For the text-containing cell, return its midpoint in [x, y] coordinate format. 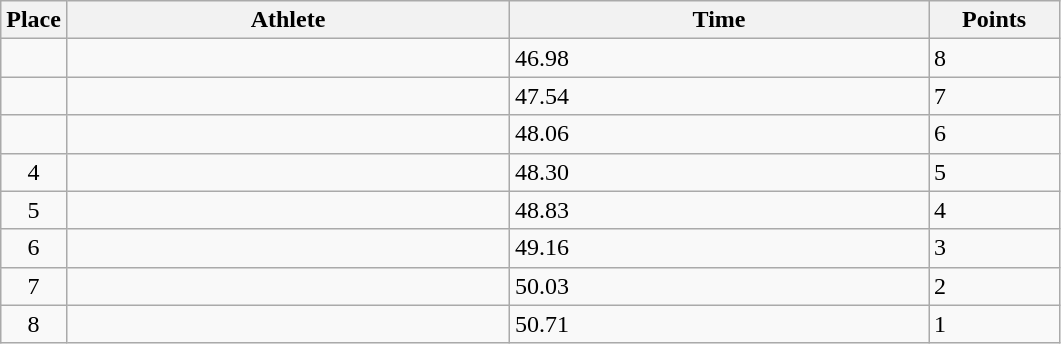
3 [994, 248]
1 [994, 324]
Athlete [288, 20]
Place [34, 20]
47.54 [720, 96]
Points [994, 20]
48.83 [720, 210]
48.06 [720, 134]
50.03 [720, 286]
49.16 [720, 248]
2 [994, 286]
46.98 [720, 58]
50.71 [720, 324]
Time [720, 20]
48.30 [720, 172]
